Find where the given text appears and provide that cell's center as (x, y) coordinate. 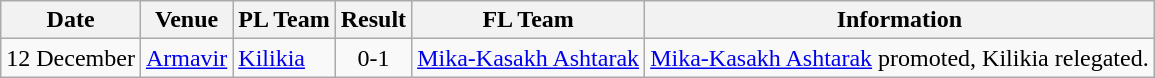
12 December (71, 58)
PL Team (284, 20)
Date (71, 20)
Result (373, 20)
0-1 (373, 58)
Kilikia (284, 58)
Information (900, 20)
FL Team (528, 20)
Armavir (186, 58)
Mika-Kasakh Ashtarak promoted, Kilikia relegated. (900, 58)
Venue (186, 20)
Mika-Kasakh Ashtarak (528, 58)
